For the text-containing cell, return its midpoint in [X, Y] coordinate format. 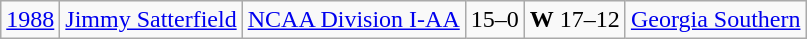
NCAA Division I-AA [354, 20]
15–0 [494, 20]
Jimmy Satterfield [151, 20]
W 17–12 [574, 20]
1988 [30, 20]
Georgia Southern [716, 20]
